Capture the cell that displays the provided text and extract its [x, y] central coordinate. 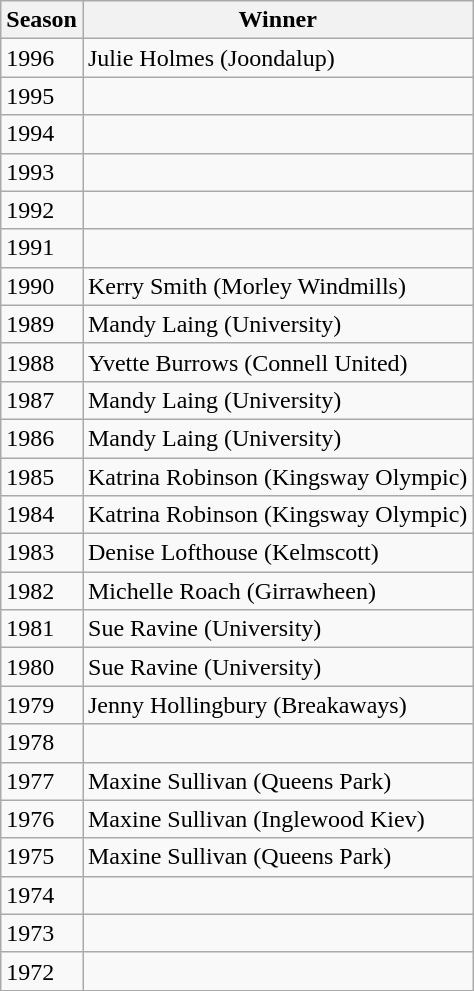
1988 [42, 362]
Kerry Smith (Morley Windmills) [277, 286]
1980 [42, 667]
Michelle Roach (Girrawheen) [277, 591]
1994 [42, 134]
Season [42, 20]
1975 [42, 857]
Denise Lofthouse (Kelmscott) [277, 553]
1990 [42, 286]
1973 [42, 933]
1986 [42, 438]
Maxine Sullivan (Inglewood Kiev) [277, 819]
1982 [42, 591]
Winner [277, 20]
1989 [42, 324]
1978 [42, 743]
1987 [42, 400]
1981 [42, 629]
1985 [42, 477]
1984 [42, 515]
1972 [42, 971]
1995 [42, 96]
1983 [42, 553]
1991 [42, 248]
1976 [42, 819]
1992 [42, 210]
Jenny Hollingbury (Breakaways) [277, 705]
1996 [42, 58]
1979 [42, 705]
1977 [42, 781]
1993 [42, 172]
1974 [42, 895]
Julie Holmes (Joondalup) [277, 58]
Yvette Burrows (Connell United) [277, 362]
